Extract the (x, y) coordinate from the center of the cell holding the provided text.  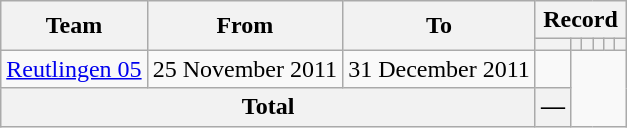
31 December 2011 (440, 69)
To (440, 26)
Total (268, 107)
— (552, 107)
25 November 2011 (244, 69)
Record (580, 20)
Team (74, 26)
Reutlingen 05 (74, 69)
From (244, 26)
